Return [X, Y] of the center of cell containing provided text 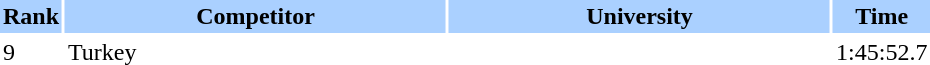
Competitor [256, 16]
University [640, 16]
Time [882, 16]
Rank [31, 16]
